Output the [X, Y] coordinate of the center of the cell containing the given text.  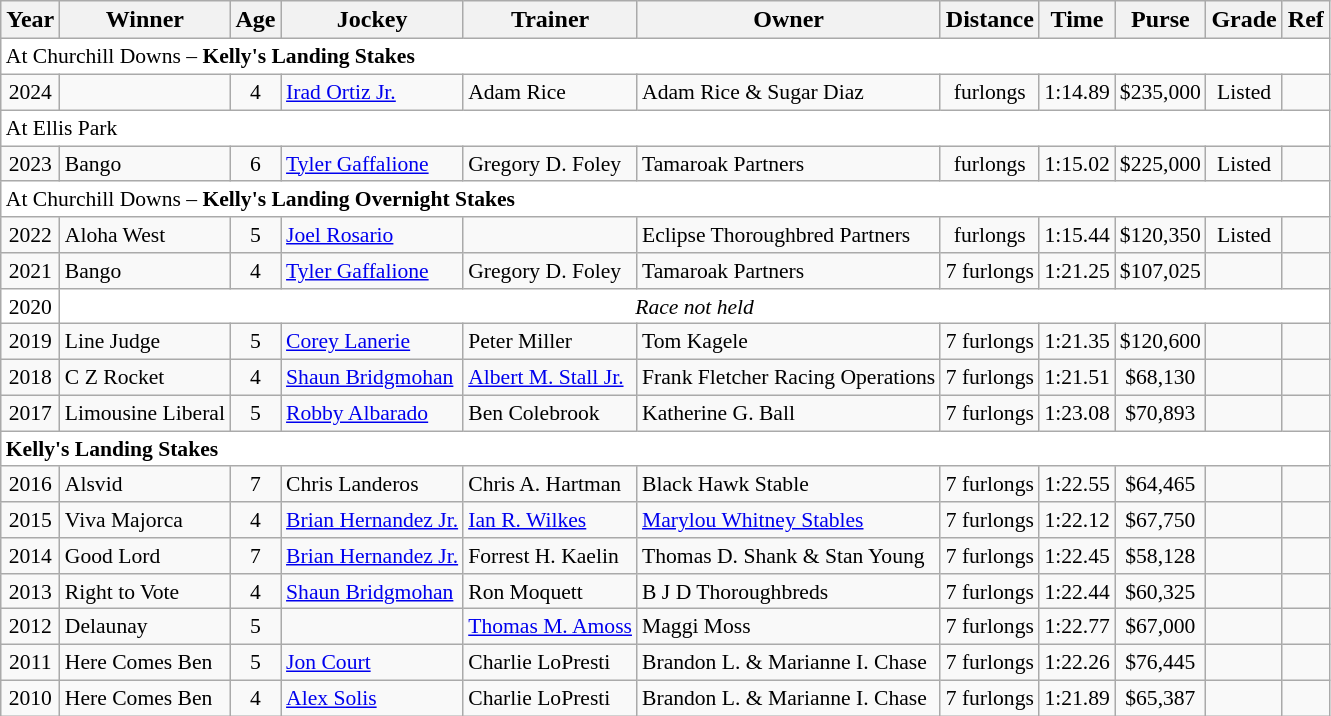
Tom Kagele [788, 342]
Age [256, 20]
2020 [30, 306]
2018 [30, 377]
2022 [30, 235]
1:21.51 [1076, 377]
6 [256, 164]
$65,387 [1160, 698]
$107,025 [1160, 271]
1:22.12 [1076, 520]
Joel Rosario [372, 235]
Owner [788, 20]
At Churchill Downs – Kelly's Landing Overnight Stakes [666, 199]
Grade [1244, 20]
Aloha West [145, 235]
Ron Moquett [550, 591]
Robby Albarado [372, 413]
2017 [30, 413]
Line Judge [145, 342]
Jon Court [372, 662]
2019 [30, 342]
1:14.89 [1076, 92]
$76,445 [1160, 662]
Peter Miller [550, 342]
Albert M. Stall Jr. [550, 377]
Kelly's Landing Stakes [666, 449]
Trainer [550, 20]
Alsvid [145, 484]
2016 [30, 484]
Purse [1160, 20]
2015 [30, 520]
$60,325 [1160, 591]
At Ellis Park [666, 128]
1:22.55 [1076, 484]
Chris A. Hartman [550, 484]
2012 [30, 627]
2024 [30, 92]
Limousine Liberal [145, 413]
$120,600 [1160, 342]
Year [30, 20]
Chris Landeros [372, 484]
Ian R. Wilkes [550, 520]
Corey Lanerie [372, 342]
$225,000 [1160, 164]
Winner [145, 20]
2013 [30, 591]
Irad Ortiz Jr. [372, 92]
$120,350 [1160, 235]
1:22.77 [1076, 627]
Forrest H. Kaelin [550, 556]
Good Lord [145, 556]
$70,893 [1160, 413]
Maggi Moss [788, 627]
2010 [30, 698]
C Z Rocket [145, 377]
$68,130 [1160, 377]
1:22.44 [1076, 591]
Eclipse Thoroughbred Partners [788, 235]
Jockey [372, 20]
Ref [1306, 20]
Adam Rice & Sugar Diaz [788, 92]
$58,128 [1160, 556]
Race not held [695, 306]
Viva Majorca [145, 520]
1:22.45 [1076, 556]
1:22.26 [1076, 662]
Frank Fletcher Racing Operations [788, 377]
Ben Colebrook [550, 413]
Adam Rice [550, 92]
2014 [30, 556]
At Churchill Downs – Kelly's Landing Stakes [666, 57]
1:21.25 [1076, 271]
$67,000 [1160, 627]
Thomas D. Shank & Stan Young [788, 556]
Delaunay [145, 627]
$235,000 [1160, 92]
1:21.35 [1076, 342]
$67,750 [1160, 520]
2011 [30, 662]
$64,465 [1160, 484]
Katherine G. Ball [788, 413]
B J D Thoroughbreds [788, 591]
Alex Solis [372, 698]
2023 [30, 164]
1:15.02 [1076, 164]
1:23.08 [1076, 413]
Marylou Whitney Stables [788, 520]
1:21.89 [1076, 698]
Right to Vote [145, 591]
Distance [990, 20]
Time [1076, 20]
1:15.44 [1076, 235]
2021 [30, 271]
Thomas M. Amoss [550, 627]
Black Hawk Stable [788, 484]
